Pinpoint the cell where the given text exists, returning its (x, y) midpoint coordinate. 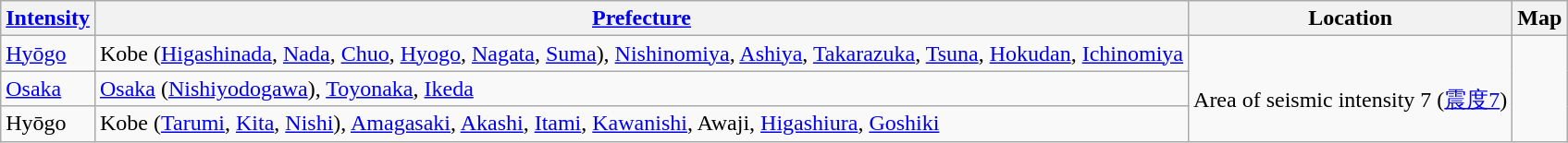
Map (1539, 18)
Kobe (Tarumi, Kita, Nishi), Amagasaki, Akashi, Itami, Kawanishi, Awaji, Higashiura, Goshiki (641, 124)
Osaka (48, 89)
Area of seismic intensity 7 (震度7) (1351, 89)
Prefecture (641, 18)
Intensity (48, 18)
Kobe (Higashinada, Nada, Chuo, Hyogo, Nagata, Suma), Nishinomiya, Ashiya, Takarazuka, Tsuna, Hokudan, Ichinomiya (641, 54)
Location (1351, 18)
Osaka (Nishiyodogawa), Toyonaka, Ikeda (641, 89)
